Determine the [X, Y] coordinate at the center of the cell enclosing the given text.  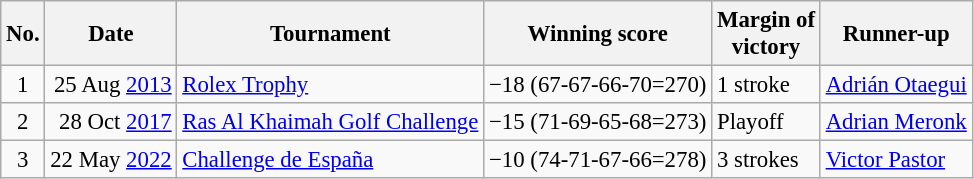
3 [23, 160]
No. [23, 34]
−18 (67-67-66-70=270) [598, 85]
Adrian Meronk [896, 122]
Winning score [598, 34]
Tournament [330, 34]
Adrián Otaegui [896, 85]
Date [111, 34]
2 [23, 122]
22 May 2022 [111, 160]
Playoff [766, 122]
1 [23, 85]
3 strokes [766, 160]
28 Oct 2017 [111, 122]
Challenge de España [330, 160]
−15 (71-69-65-68=273) [598, 122]
−10 (74-71-67-66=278) [598, 160]
Victor Pastor [896, 160]
Rolex Trophy [330, 85]
Runner-up [896, 34]
1 stroke [766, 85]
Margin ofvictory [766, 34]
25 Aug 2013 [111, 85]
Ras Al Khaimah Golf Challenge [330, 122]
